Output the [X, Y] coordinate of the center of the cell containing the given text.  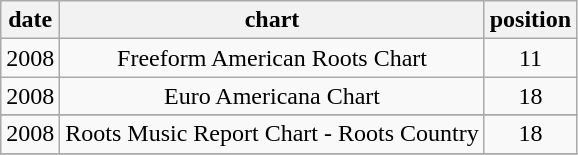
position [530, 20]
Roots Music Report Chart - Roots Country [272, 134]
date [30, 20]
chart [272, 20]
Euro Americana Chart [272, 96]
Freeform American Roots Chart [272, 58]
11 [530, 58]
